Provide the [x, y] coordinate of the cell's center where the given text is located.  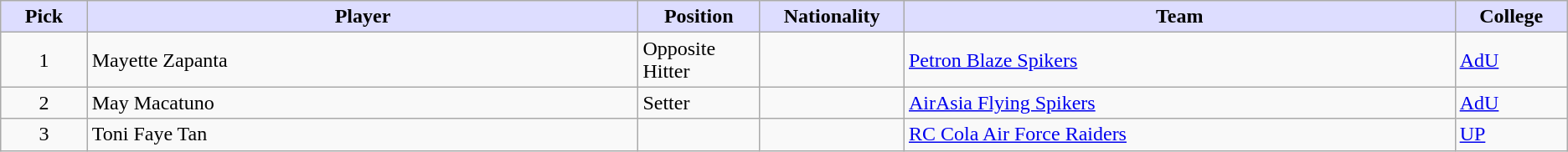
3 [44, 134]
Mayette Zapanta [363, 60]
Nationality [833, 17]
Pick [44, 17]
1 [44, 60]
Team [1179, 17]
UP [1511, 134]
College [1511, 17]
RC Cola Air Force Raiders [1179, 134]
Petron Blaze Spikers [1179, 60]
AirAsia Flying Spikers [1179, 103]
Toni Faye Tan [363, 134]
May Macatuno [363, 103]
Opposite Hitter [699, 60]
2 [44, 103]
Player [363, 17]
Setter [699, 103]
Position [699, 17]
